Return [x, y] of the center of cell containing provided text 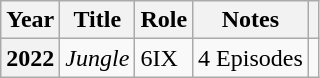
2022 [30, 58]
Notes [251, 20]
6IX [164, 58]
Role [164, 20]
Jungle [98, 58]
Title [98, 20]
4 Episodes [251, 58]
Year [30, 20]
